Determine the [X, Y] coordinate at the center of the cell enclosing the given text.  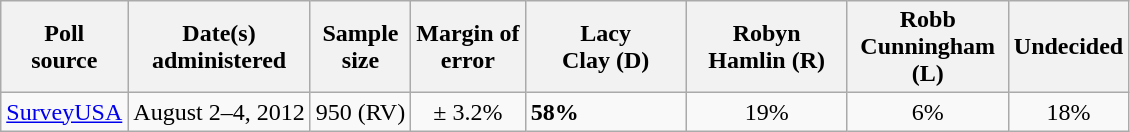
58% [606, 112]
Pollsource [64, 47]
Margin oferror [468, 47]
19% [766, 112]
August 2–4, 2012 [219, 112]
Date(s)administered [219, 47]
Samplesize [360, 47]
Undecided [1068, 47]
± 3.2% [468, 112]
LacyClay (D) [606, 47]
18% [1068, 112]
RobbCunningham (L) [928, 47]
950 (RV) [360, 112]
6% [928, 112]
SurveyUSA [64, 112]
RobynHamlin (R) [766, 47]
